From the cell containing the given text, extract its center point as (x, y) coordinate. 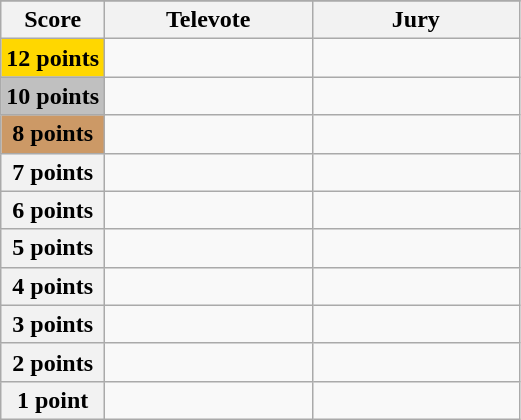
6 points (53, 210)
Televote (209, 20)
4 points (53, 286)
7 points (53, 172)
8 points (53, 134)
12 points (53, 58)
2 points (53, 362)
Score (53, 20)
10 points (53, 96)
3 points (53, 324)
5 points (53, 248)
1 point (53, 400)
Jury (416, 20)
